Output the (x, y) coordinate of the center of the cell containing the given text.  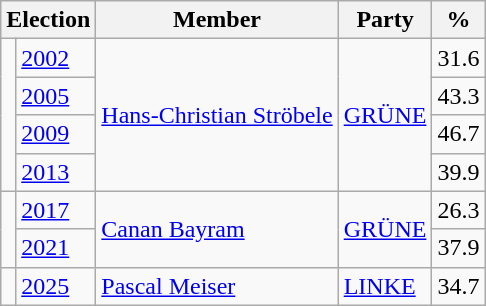
2021 (56, 248)
2005 (56, 96)
2017 (56, 210)
2013 (56, 172)
Hans-Christian Ströbele (217, 115)
43.3 (458, 96)
Pascal Meiser (217, 286)
2009 (56, 134)
LINKE (385, 286)
26.3 (458, 210)
39.9 (458, 172)
2025 (56, 286)
46.7 (458, 134)
Election (48, 20)
% (458, 20)
34.7 (458, 286)
2002 (56, 58)
Canan Bayram (217, 229)
37.9 (458, 248)
Member (217, 20)
31.6 (458, 58)
Party (385, 20)
